Return the [X, Y] coordinate for the center point of the cell that contains the specified text.  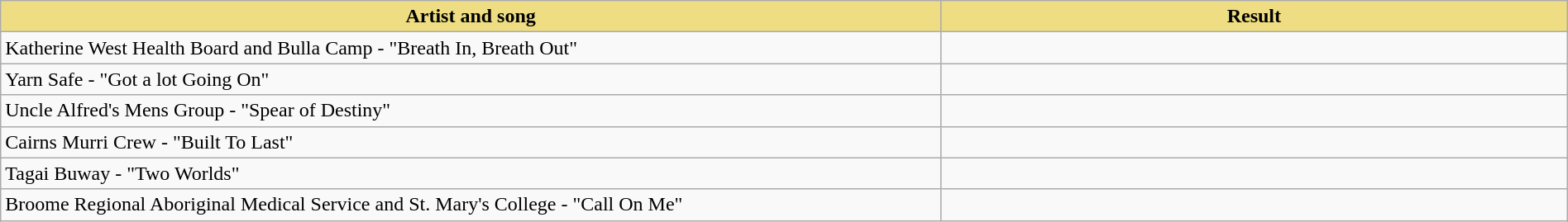
Yarn Safe - "Got a lot Going On" [471, 79]
Katherine West Health Board and Bulla Camp - "Breath In, Breath Out" [471, 48]
Artist and song [471, 17]
Tagai Buway - "Two Worlds" [471, 173]
Broome Regional Aboriginal Medical Service and St. Mary's College - "Call On Me" [471, 205]
Cairns Murri Crew - "Built To Last" [471, 142]
Uncle Alfred's Mens Group - "Spear of Destiny" [471, 111]
Result [1254, 17]
